Pinpoint the cell where the given text exists, returning its [X, Y] midpoint coordinate. 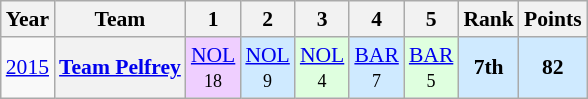
1 [213, 19]
Year [28, 19]
7th [488, 68]
Points [553, 19]
NOL18 [213, 68]
5 [432, 19]
4 [376, 19]
Team Pelfrey [120, 68]
BAR7 [376, 68]
NOL9 [267, 68]
2015 [28, 68]
NOL4 [322, 68]
82 [553, 68]
2 [267, 19]
3 [322, 19]
Rank [488, 19]
BAR5 [432, 68]
Team [120, 19]
